Return (X, Y) of the center of cell containing provided text 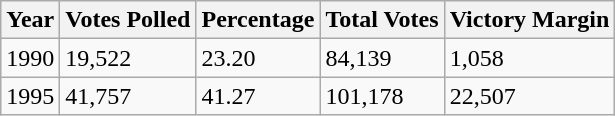
23.20 (258, 58)
1,058 (530, 58)
101,178 (382, 96)
22,507 (530, 96)
41.27 (258, 96)
41,757 (128, 96)
19,522 (128, 58)
1995 (30, 96)
Year (30, 20)
1990 (30, 58)
Votes Polled (128, 20)
Percentage (258, 20)
Victory Margin (530, 20)
84,139 (382, 58)
Total Votes (382, 20)
